Capture the cell that displays the provided text and extract its (x, y) central coordinate. 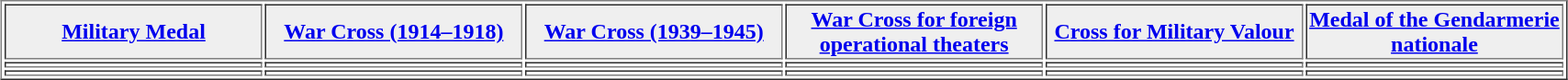
War Cross for foreign operational theaters (913, 31)
War Cross (1939–1945) (654, 31)
Cross for Military Valour (1174, 31)
War Cross (1914–1918) (394, 31)
Medal of the Gendarmerie nationale (1434, 31)
Military Medal (133, 31)
